Search for the cell housing the specified text and yield its (x, y) center coordinate. 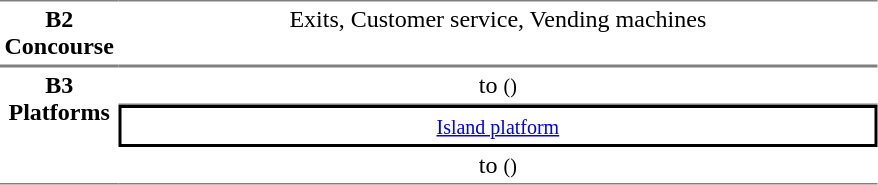
Exits, Customer service, Vending machines (498, 33)
B2Concourse (59, 33)
Island platform (498, 126)
B3Platforms (59, 125)
